Output the [X, Y] coordinate of the center of the cell containing the given text.  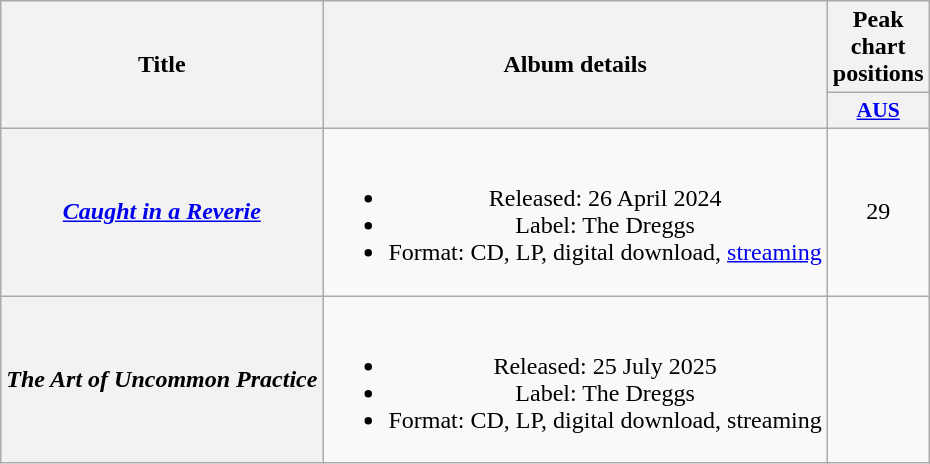
The Art of Uncommon Practice [162, 380]
Album details [575, 65]
Released: 25 July 2025Label: The DreggsFormat: CD, LP, digital download, streaming [575, 380]
Caught in a Reverie [162, 212]
Title [162, 65]
AUS [878, 111]
29 [878, 212]
Released: 26 April 2024Label: The DreggsFormat: CD, LP, digital download, streaming [575, 212]
Peak chart positions [878, 47]
